Return the (X, Y) coordinate for the center point of the cell that contains the specified text.  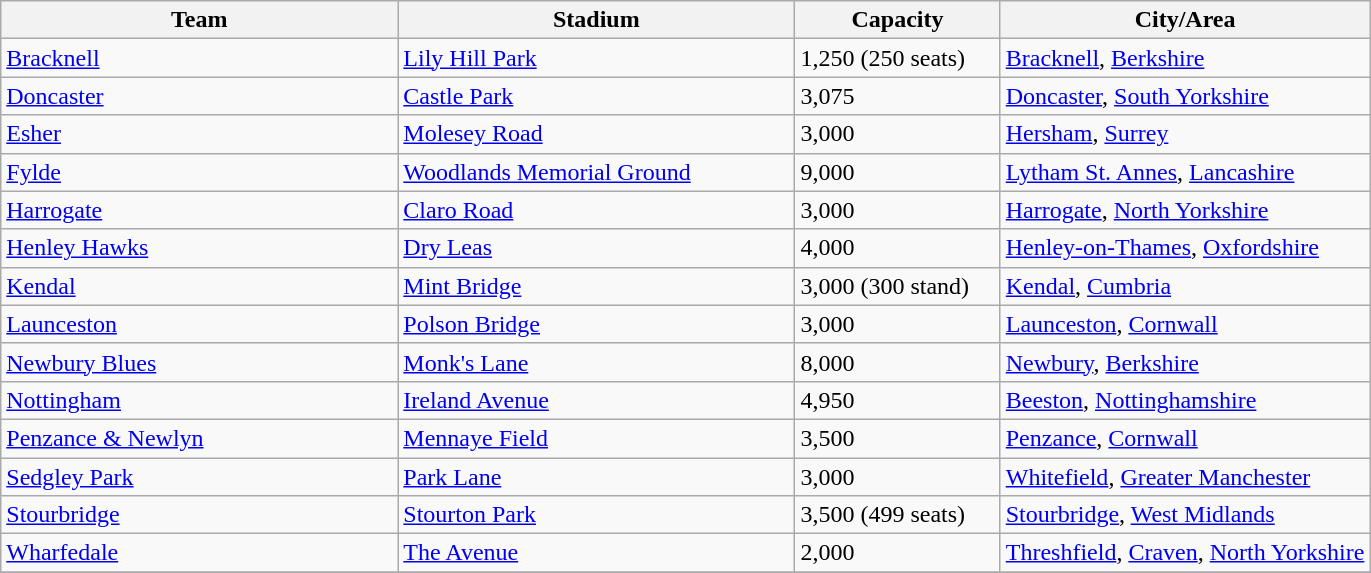
Kendal (200, 286)
Mint Bridge (596, 286)
4,950 (898, 400)
Penzance, Cornwall (1185, 438)
Molesey Road (596, 134)
Threshfield, Craven, North Yorkshire (1185, 553)
Claro Road (596, 210)
Esher (200, 134)
Monk's Lane (596, 362)
Sedgley Park (200, 477)
Capacity (898, 20)
Kendal, Cumbria (1185, 286)
Bracknell (200, 58)
Harrogate, North Yorkshire (1185, 210)
Newbury Blues (200, 362)
Stourbridge (200, 515)
Polson Bridge (596, 324)
3,000 (300 stand) (898, 286)
4,000 (898, 248)
Henley-on-Thames, Oxfordshire (1185, 248)
Lily Hill Park (596, 58)
Stourbridge, West Midlands (1185, 515)
Harrogate (200, 210)
Henley Hawks (200, 248)
Dry Leas (596, 248)
Hersham, Surrey (1185, 134)
Stourton Park (596, 515)
Wharfedale (200, 553)
Launceston (200, 324)
8,000 (898, 362)
Woodlands Memorial Ground (596, 172)
City/Area (1185, 20)
Team (200, 20)
3,500 (499 seats) (898, 515)
Lytham St. Annes, Lancashire (1185, 172)
Beeston, Nottinghamshire (1185, 400)
3,075 (898, 96)
Fylde (200, 172)
Whitefield, Greater Manchester (1185, 477)
9,000 (898, 172)
Doncaster (200, 96)
Park Lane (596, 477)
Launceston, Cornwall (1185, 324)
2,000 (898, 553)
Nottingham (200, 400)
Doncaster, South Yorkshire (1185, 96)
Castle Park (596, 96)
Newbury, Berkshire (1185, 362)
Bracknell, Berkshire (1185, 58)
Penzance & Newlyn (200, 438)
1,250 (250 seats) (898, 58)
Mennaye Field (596, 438)
3,500 (898, 438)
Stadium (596, 20)
Ireland Avenue (596, 400)
The Avenue (596, 553)
